Provide the [X, Y] coordinate of the cell's center where the given text is located.  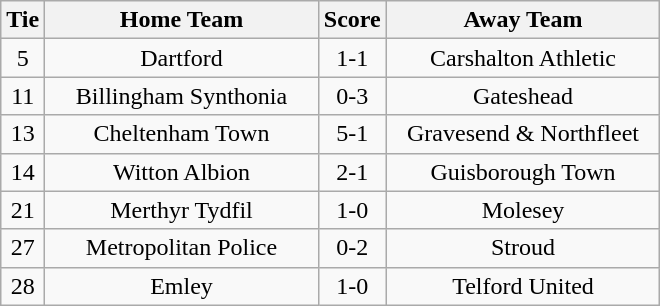
Home Team [182, 20]
Witton Albion [182, 172]
0-3 [352, 96]
Away Team [523, 20]
Telford United [523, 286]
Billingham Synthonia [182, 96]
Carshalton Athletic [523, 58]
21 [23, 210]
Stroud [523, 248]
Emley [182, 286]
Score [352, 20]
Metropolitan Police [182, 248]
27 [23, 248]
Guisborough Town [523, 172]
13 [23, 134]
Gravesend & Northfleet [523, 134]
Tie [23, 20]
5 [23, 58]
Merthyr Tydfil [182, 210]
14 [23, 172]
5-1 [352, 134]
Cheltenham Town [182, 134]
Gateshead [523, 96]
1-1 [352, 58]
2-1 [352, 172]
0-2 [352, 248]
Molesey [523, 210]
11 [23, 96]
Dartford [182, 58]
28 [23, 286]
